Determine the (X, Y) coordinate at the center of the cell enclosing the given text.  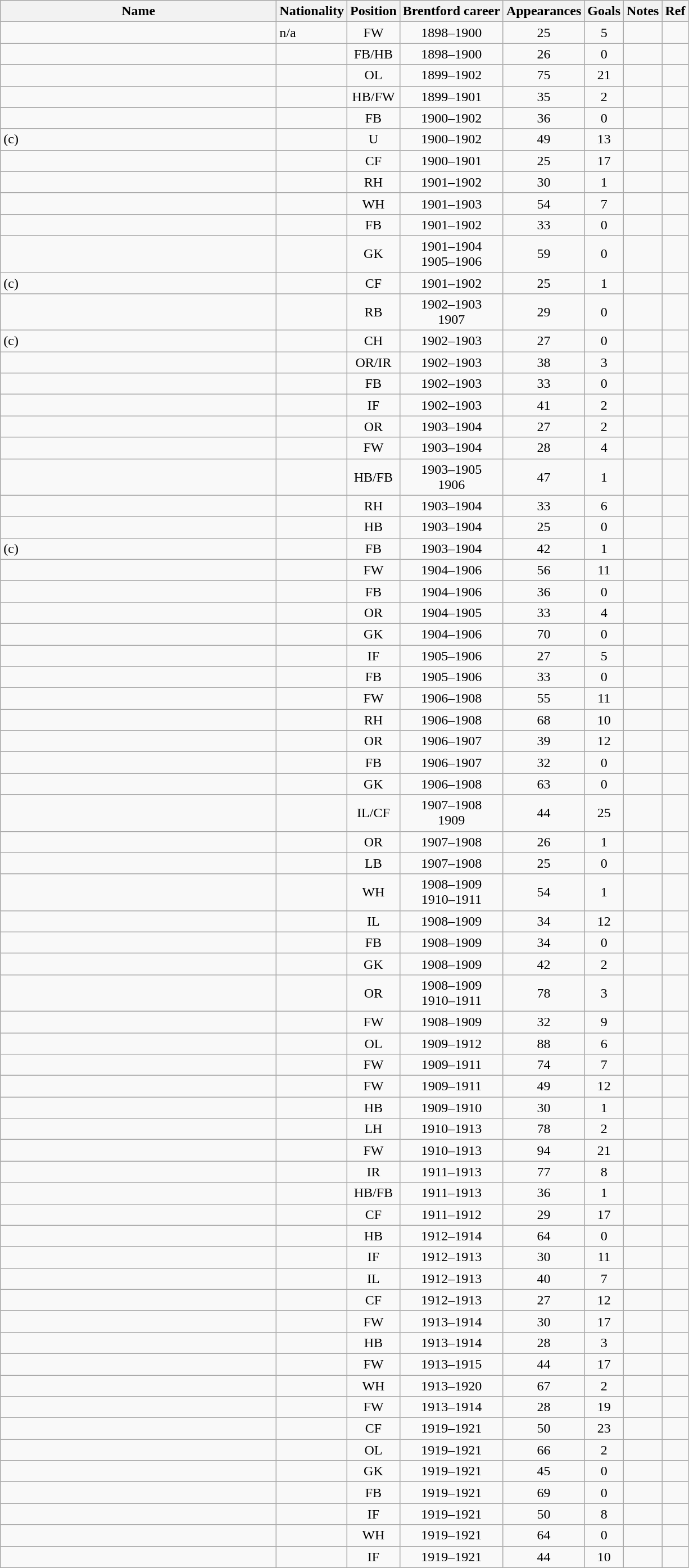
56 (543, 570)
Nationality (312, 11)
1899–1902 (451, 75)
67 (543, 1385)
41 (543, 405)
1901–19041905–1906 (451, 254)
IR (374, 1172)
Name (138, 11)
U (374, 139)
68 (543, 720)
CH (374, 341)
69 (543, 1493)
Position (374, 11)
LH (374, 1129)
Goals (604, 11)
HB/FW (374, 97)
1902–19031907 (451, 312)
13 (604, 139)
1913–1915 (451, 1364)
75 (543, 75)
40 (543, 1279)
70 (543, 634)
88 (543, 1044)
74 (543, 1065)
77 (543, 1172)
38 (543, 362)
1912–1914 (451, 1236)
47 (543, 477)
59 (543, 254)
Notes (643, 11)
9 (604, 1022)
94 (543, 1150)
Ref (676, 11)
66 (543, 1450)
1909–1910 (451, 1108)
1903–19051906 (451, 477)
1909–1912 (451, 1044)
1911–1912 (451, 1214)
OR/IR (374, 362)
n/a (312, 33)
55 (543, 699)
45 (543, 1471)
1913–1920 (451, 1385)
FB/HB (374, 54)
23 (604, 1429)
1907–19081909 (451, 813)
1901–1903 (451, 203)
LB (374, 863)
1899–1901 (451, 97)
Brentford career (451, 11)
1904–1905 (451, 613)
IL/CF (374, 813)
Appearances (543, 11)
39 (543, 741)
RB (374, 312)
19 (604, 1407)
63 (543, 784)
35 (543, 97)
1900–1901 (451, 161)
